Identify which cell holds the provided text, then report its [x, y] central coordinate. 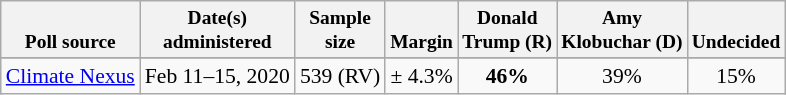
Margin [421, 30]
AmyKlobuchar (D) [622, 30]
Undecided [736, 30]
39% [622, 76]
Date(s)administered [218, 30]
DonaldTrump (R) [508, 30]
Climate Nexus [70, 76]
Samplesize [340, 30]
539 (RV) [340, 76]
± 4.3% [421, 76]
15% [736, 76]
46% [508, 76]
Feb 11–15, 2020 [218, 76]
Poll source [70, 30]
